Output the [X, Y] coordinate of the center of the cell containing the given text.  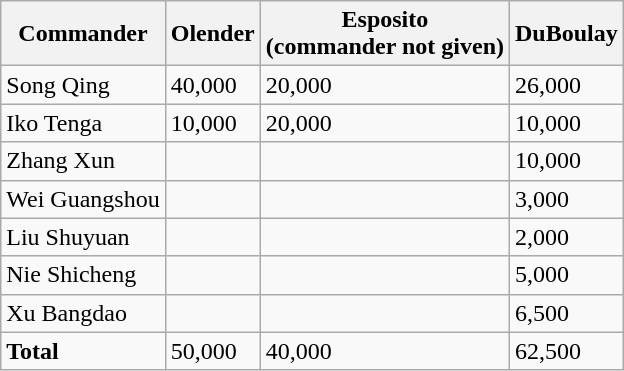
5,000 [567, 275]
3,000 [567, 199]
Olender [212, 34]
Liu Shuyuan [83, 237]
26,000 [567, 85]
Iko Tenga [83, 123]
6,500 [567, 313]
DuBoulay [567, 34]
Nie Shicheng [83, 275]
Xu Bangdao [83, 313]
Esposito(commander not given) [384, 34]
Zhang Xun [83, 161]
2,000 [567, 237]
Song Qing [83, 85]
Wei Guangshou [83, 199]
62,500 [567, 351]
Commander [83, 34]
Total [83, 351]
50,000 [212, 351]
